Return (x, y) of the center of cell containing provided text 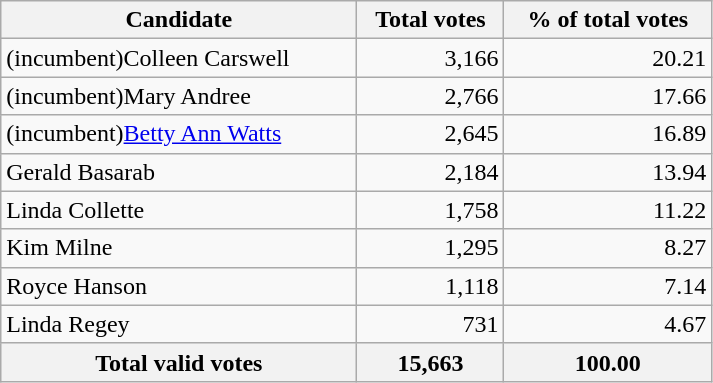
15,663 (430, 362)
Linda Regey (179, 324)
2,766 (430, 96)
Total votes (430, 20)
731 (430, 324)
Kim Milne (179, 248)
100.00 (608, 362)
Gerald Basarab (179, 172)
Linda Collette (179, 210)
4.67 (608, 324)
2,645 (430, 134)
1,758 (430, 210)
Total valid votes (179, 362)
16.89 (608, 134)
(incumbent)Mary Andree (179, 96)
20.21 (608, 58)
3,166 (430, 58)
% of total votes (608, 20)
13.94 (608, 172)
(incumbent)Colleen Carswell (179, 58)
7.14 (608, 286)
8.27 (608, 248)
17.66 (608, 96)
Royce Hanson (179, 286)
11.22 (608, 210)
Candidate (179, 20)
(incumbent)Betty Ann Watts (179, 134)
2,184 (430, 172)
1,118 (430, 286)
1,295 (430, 248)
